Provide the (x, y) coordinate of the cell's center where the given text is located.  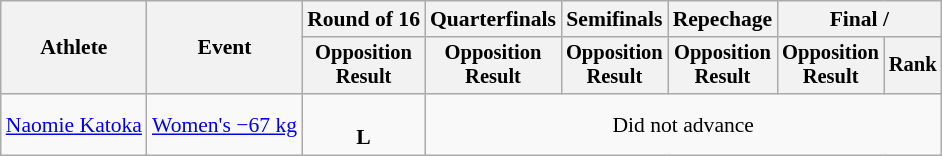
Semifinals (614, 19)
Event (224, 48)
Final / (859, 19)
Quarterfinals (493, 19)
Rank (913, 66)
Round of 16 (364, 19)
Women's −67 kg (224, 124)
L (364, 124)
Did not advance (683, 124)
Naomie Katoka (74, 124)
Athlete (74, 48)
Repechage (723, 19)
